Return the [X, Y] coordinate for the center point of the cell that contains the specified text.  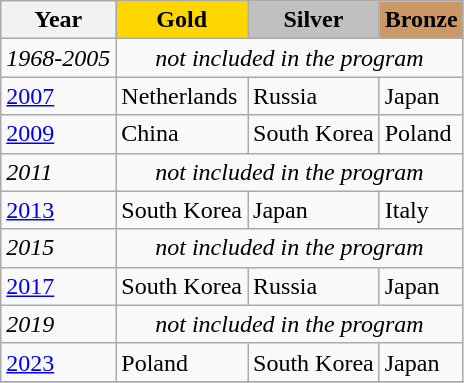
Netherlands [182, 96]
1968-2005 [58, 58]
2009 [58, 134]
China [182, 134]
2017 [58, 286]
Italy [421, 210]
2019 [58, 324]
2007 [58, 96]
2013 [58, 210]
Bronze [421, 20]
Gold [182, 20]
2015 [58, 248]
Year [58, 20]
Silver [314, 20]
2011 [58, 172]
2023 [58, 362]
